Return the (X, Y) coordinate for the center point of the cell that contains the specified text.  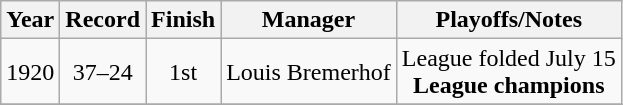
1st (184, 72)
Playoffs/Notes (508, 20)
Record (103, 20)
League folded July 15League champions (508, 72)
37–24 (103, 72)
Manager (309, 20)
Year (30, 20)
1920 (30, 72)
Louis Bremerhof (309, 72)
Finish (184, 20)
